Pinpoint the cell where the given text exists, returning its (x, y) midpoint coordinate. 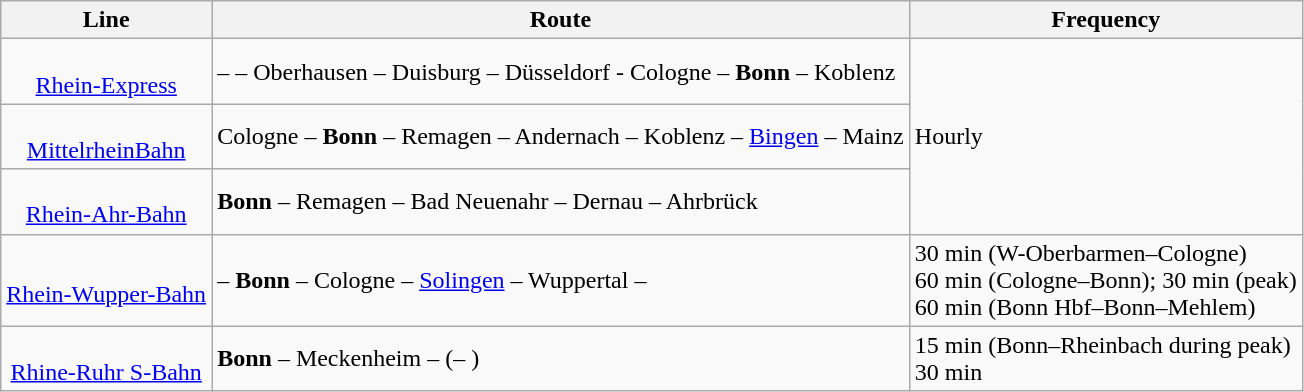
Hourly (1106, 136)
Rhein-Wupper-Bahn (106, 280)
Route (561, 20)
Rhine-Ruhr S-Bahn (106, 358)
Bonn – Meckenheim – (– ) (561, 358)
Cologne – Bonn – Remagen – Andernach – Koblenz – Bingen – Mainz (561, 136)
Frequency (1106, 20)
– – Oberhausen – Duisburg – Düsseldorf - Cologne – Bonn – Koblenz (561, 72)
Rhein-Express (106, 72)
Line (106, 20)
Rhein-Ahr-Bahn (106, 202)
30 min (W-Oberbarmen–Cologne)60 min (Cologne–Bonn); 30 min (peak)60 min (Bonn Hbf–Bonn–Mehlem) (1106, 280)
15 min (Bonn–Rheinbach during peak)30 min (1106, 358)
Bonn – Remagen – Bad Neuenahr – Dernau – Ahrbrück (561, 202)
– Bonn – Cologne – Solingen – Wuppertal – (561, 280)
MittelrheinBahn (106, 136)
